Return the [x, y] coordinate for the center point of the cell that contains the specified text.  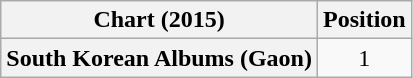
South Korean Albums (Gaon) [160, 58]
Chart (2015) [160, 20]
Position [364, 20]
1 [364, 58]
